Identify which cell holds the provided text, then report its (x, y) central coordinate. 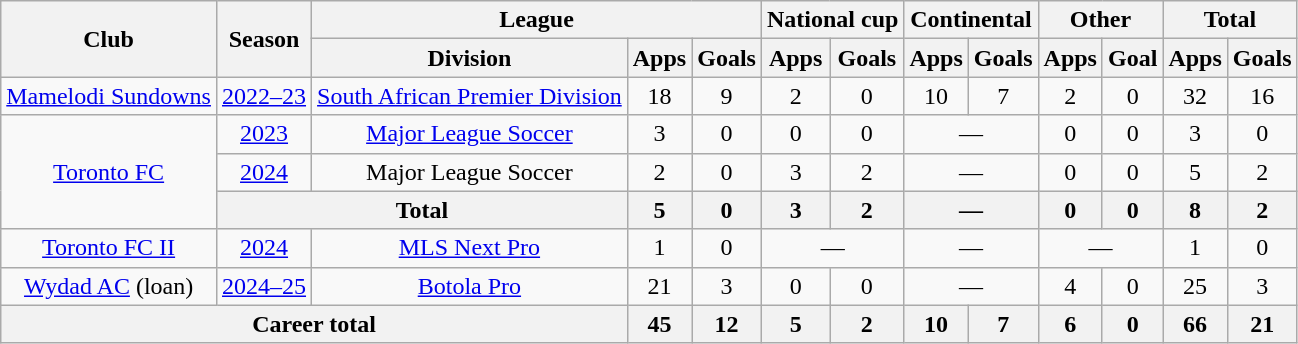
Season (264, 39)
League (537, 20)
32 (1195, 96)
4 (1070, 286)
Toronto FC II (109, 248)
18 (659, 96)
Continental (971, 20)
2022–23 (264, 96)
Club (109, 39)
National cup (832, 20)
Career total (314, 324)
Botola Pro (470, 286)
25 (1195, 286)
Goal (1132, 58)
8 (1195, 210)
6 (1070, 324)
Wydad AC (loan) (109, 286)
2023 (264, 134)
66 (1195, 324)
Toronto FC (109, 172)
9 (727, 96)
Division (470, 58)
MLS Next Pro (470, 248)
Other (1100, 20)
45 (659, 324)
2024–25 (264, 286)
South African Premier Division (470, 96)
16 (1262, 96)
12 (727, 324)
Mamelodi Sundowns (109, 96)
